Pinpoint the cell where the given text exists, returning its (x, y) midpoint coordinate. 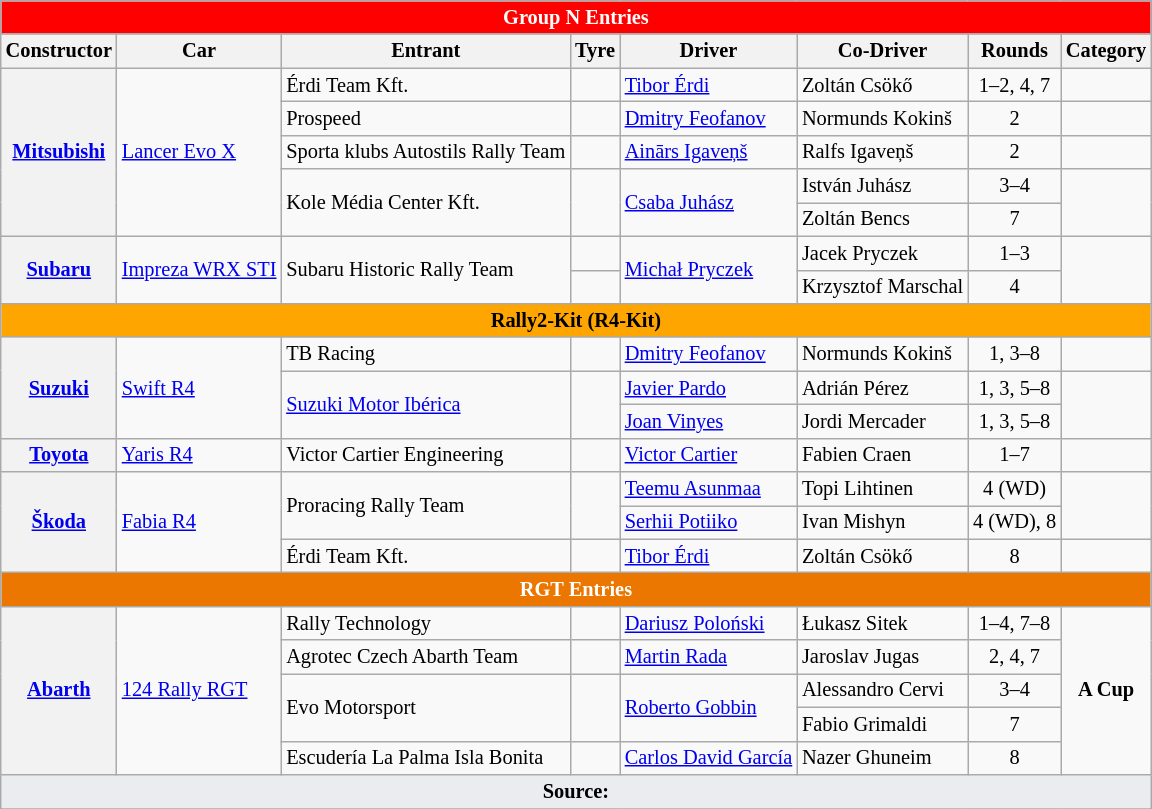
1, 3–8 (1014, 354)
Abarth (59, 690)
Constructor (59, 51)
Csaba Juhász (708, 202)
Subaru Historic Rally Team (426, 270)
Michał Pryczek (708, 270)
1–7 (1014, 455)
Jacek Pryczek (882, 253)
Ivan Mishyn (882, 522)
Driver (708, 51)
Rally Technology (426, 623)
Car (199, 51)
4 (1014, 287)
Škoda (59, 522)
Agrotec Czech Abarth Team (426, 657)
Topi Lihtinen (882, 489)
Alessandro Cervi (882, 690)
Roberto Gobbin (708, 706)
Impreza WRX STI (199, 270)
Swift R4 (199, 388)
1–2, 4, 7 (1014, 85)
Jaroslav Jugas (882, 657)
Category (1106, 51)
TB Racing (426, 354)
Escudería La Palma Isla Bonita (426, 758)
Source: (576, 791)
Suzuki (59, 388)
Nazer Ghuneim (882, 758)
Subaru (59, 270)
Joan Vinyes (708, 421)
Victor Cartier Engineering (426, 455)
Yaris R4 (199, 455)
Javier Pardo (708, 388)
4 (WD), 8 (1014, 522)
2, 4, 7 (1014, 657)
Jordi Mercader (882, 421)
Martin Rada (708, 657)
1–4, 7–8 (1014, 623)
Zoltán Bencs (882, 219)
Fabio Grimaldi (882, 724)
Rally2-Kit (R4-Kit) (576, 320)
Teemu Asunmaa (708, 489)
Sporta klubs Autostils Rally Team (426, 152)
Toyota (59, 455)
Co-Driver (882, 51)
István Juhász (882, 186)
Dariusz Poloński (708, 623)
Evo Motorsport (426, 706)
1–3 (1014, 253)
Group N Entries (576, 17)
Proracing Rally Team (426, 506)
Fabia R4 (199, 522)
Entrant (426, 51)
Łukasz Sitek (882, 623)
Prospeed (426, 118)
Victor Cartier (708, 455)
Lancer Evo X (199, 152)
Krzysztof Marschal (882, 287)
Mitsubishi (59, 152)
Carlos David García (708, 758)
4 (WD) (1014, 489)
Fabien Craen (882, 455)
RGT Entries (576, 589)
124 Rally RGT (199, 690)
Adrián Pérez (882, 388)
Kole Média Center Kft. (426, 202)
Serhii Potiiko (708, 522)
Ralfs Igaveņš (882, 152)
Rounds (1014, 51)
A Cup (1106, 690)
Suzuki Motor Ibérica (426, 404)
Tyre (595, 51)
Ainārs Igaveņš (708, 152)
